Return the [x, y] coordinate for the center point of the cell that contains the specified text.  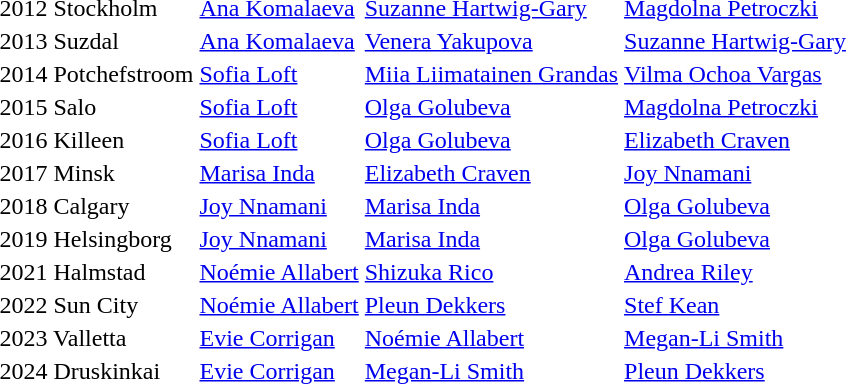
Venera Yakupova [491, 41]
Elizabeth Craven [491, 173]
Ana Komalaeva [279, 41]
Miia Liimatainen Grandas [491, 74]
Shizuka Rico [491, 272]
Pleun Dekkers [491, 305]
Evie Corrigan [279, 338]
